From the cell containing the given text, extract its center point as (X, Y) coordinate. 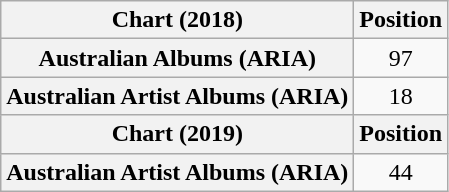
Chart (2018) (178, 20)
18 (401, 96)
44 (401, 172)
Australian Albums (ARIA) (178, 58)
97 (401, 58)
Chart (2019) (178, 134)
